Detect which cell encompasses the target text, then output its (x, y) center coordinate. 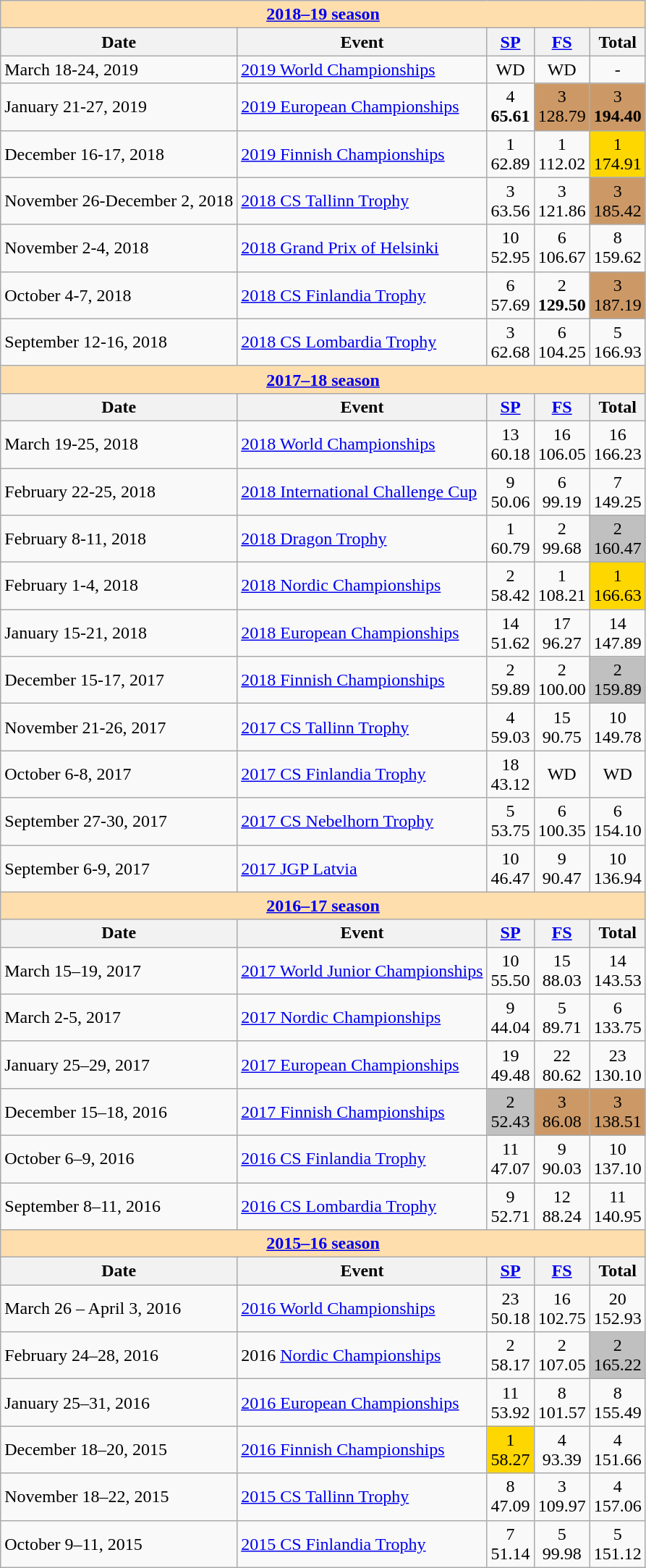
15 90.75 (561, 727)
2017 CS Finlandia Trophy (362, 775)
2018 CS Finlandia Trophy (362, 295)
9 52.71 (511, 1206)
22 80.62 (561, 1064)
3 185.42 (618, 201)
2018 European Championships (362, 633)
3 63.56 (511, 201)
1 60.79 (511, 539)
10 137.10 (618, 1158)
2018 International Challenge Cup (362, 491)
2 58.42 (511, 586)
9 50.06 (511, 491)
3 138.51 (618, 1112)
2018 Grand Prix of Helsinki (362, 248)
9 90.03 (561, 1158)
3 128.79 (561, 107)
October 4-7, 2018 (119, 295)
10 149.78 (618, 727)
16 102.75 (561, 1309)
2 159.89 (618, 680)
3 194.40 (618, 107)
2018 World Championships (362, 444)
13 60.18 (511, 444)
January 25–29, 2017 (119, 1064)
2015 CS Finlandia Trophy (362, 1543)
2016 CS Lombardia Trophy (362, 1206)
6 106.67 (561, 248)
2015 CS Tallinn Trophy (362, 1497)
1 62.89 (511, 153)
January 25–31, 2016 (119, 1403)
February 24–28, 2016 (119, 1355)
4 59.03 (511, 727)
December 18–20, 2015 (119, 1449)
7 149.25 (618, 491)
September 8–11, 2016 (119, 1206)
2019 Finnish Championships (362, 153)
2017 European Championships (362, 1064)
5 166.93 (618, 342)
2018–19 season (323, 14)
5 151.12 (618, 1543)
2 99.68 (561, 539)
5 89.71 (561, 1018)
11 47.07 (511, 1158)
February 8-11, 2018 (119, 539)
2 59.89 (511, 680)
December 15–18, 2016 (119, 1112)
4 93.39 (561, 1449)
1 112.02 (561, 153)
20 152.93 (618, 1309)
6 133.75 (618, 1018)
9 90.47 (561, 869)
December 16-17, 2018 (119, 153)
7 51.14 (511, 1543)
5 53.75 (511, 821)
2018 CS Lombardia Trophy (362, 342)
October 6-8, 2017 (119, 775)
5 99.98 (561, 1543)
1 166.63 (618, 586)
14 147.89 (618, 633)
2017 JGP Latvia (362, 869)
2 129.50 (561, 295)
3 86.08 (561, 1112)
19 49.48 (511, 1064)
2 165.22 (618, 1355)
4 65.61 (511, 107)
16 166.23 (618, 444)
October 6–9, 2016 (119, 1158)
3 121.86 (561, 201)
3 187.19 (618, 295)
8 47.09 (511, 1497)
3 109.97 (561, 1497)
14 143.53 (618, 970)
6 100.35 (561, 821)
4 151.66 (618, 1449)
2 58.17 (511, 1355)
November 2-4, 2018 (119, 248)
2017 World Junior Championships (362, 970)
8 155.49 (618, 1403)
September 6-9, 2017 (119, 869)
2016 CS Finlandia Trophy (362, 1158)
14 51.62 (511, 633)
2 160.47 (618, 539)
March 19-25, 2018 (119, 444)
2016 European Championships (362, 1403)
2015–16 season (323, 1244)
2018 Nordic Championships (362, 586)
11 140.95 (618, 1206)
10 46.47 (511, 869)
11 53.92 (511, 1403)
2017–18 season (323, 379)
March 18-24, 2019 (119, 69)
December 15-17, 2017 (119, 680)
10 55.50 (511, 970)
2017 Finnish Championships (362, 1112)
1 108.21 (561, 586)
March 2-5, 2017 (119, 1018)
6 57.69 (511, 295)
2018 Dragon Trophy (362, 539)
23 130.10 (618, 1064)
2018 CS Tallinn Trophy (362, 201)
15 88.03 (561, 970)
November 26-December 2, 2018 (119, 201)
2 52.43 (511, 1112)
1 58.27 (511, 1449)
2017 CS Tallinn Trophy (362, 727)
February 1-4, 2018 (119, 586)
2016 Nordic Championships (362, 1355)
January 21-27, 2019 (119, 107)
4 157.06 (618, 1497)
6 99.19 (561, 491)
6 154.10 (618, 821)
17 96.27 (561, 633)
2017 CS Nebelhorn Trophy (362, 821)
March 26 – April 3, 2016 (119, 1309)
2016 Finnish Championships (362, 1449)
October 9–11, 2015 (119, 1543)
September 27-30, 2017 (119, 821)
2019 European Championships (362, 107)
18 43.12 (511, 775)
November 21-26, 2017 (119, 727)
1 174.91 (618, 153)
2 107.05 (561, 1355)
10 52.95 (511, 248)
10 136.94 (618, 869)
- (618, 69)
January 15-21, 2018 (119, 633)
8 101.57 (561, 1403)
2017 Nordic Championships (362, 1018)
6 104.25 (561, 342)
2 100.00 (561, 680)
March 15–19, 2017 (119, 970)
3 62.68 (511, 342)
8 159.62 (618, 248)
12 88.24 (561, 1206)
23 50.18 (511, 1309)
February 22-25, 2018 (119, 491)
2016 World Championships (362, 1309)
2018 Finnish Championships (362, 680)
16 106.05 (561, 444)
September 12-16, 2018 (119, 342)
2019 World Championships (362, 69)
2016–17 season (323, 906)
November 18–22, 2015 (119, 1497)
9 44.04 (511, 1018)
